Return (X, Y) of the center of cell containing provided text 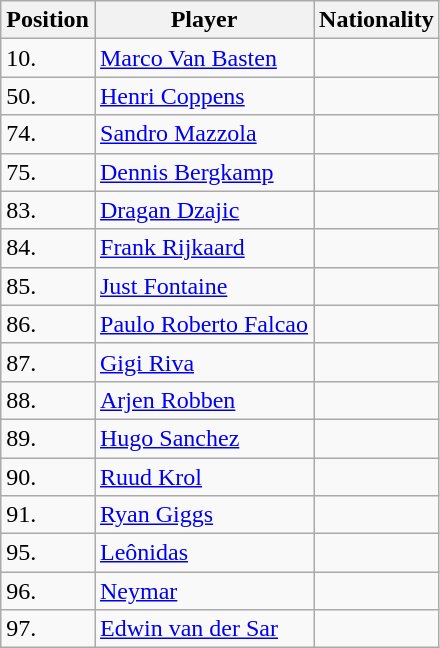
Dragan Dzajic (204, 210)
Dennis Bergkamp (204, 172)
Ruud Krol (204, 477)
85. (48, 286)
Gigi Riva (204, 362)
Paulo Roberto Falcao (204, 324)
Sandro Mazzola (204, 134)
86. (48, 324)
Edwin van der Sar (204, 629)
50. (48, 96)
Marco Van Basten (204, 58)
Neymar (204, 591)
Nationality (377, 20)
10. (48, 58)
84. (48, 248)
96. (48, 591)
75. (48, 172)
Hugo Sanchez (204, 438)
Just Fontaine (204, 286)
Henri Coppens (204, 96)
95. (48, 553)
87. (48, 362)
74. (48, 134)
Ryan Giggs (204, 515)
89. (48, 438)
83. (48, 210)
Position (48, 20)
Player (204, 20)
90. (48, 477)
97. (48, 629)
91. (48, 515)
Arjen Robben (204, 400)
Leônidas (204, 553)
Frank Rijkaard (204, 248)
88. (48, 400)
